For the text-containing cell, return its midpoint in (X, Y) coordinate format. 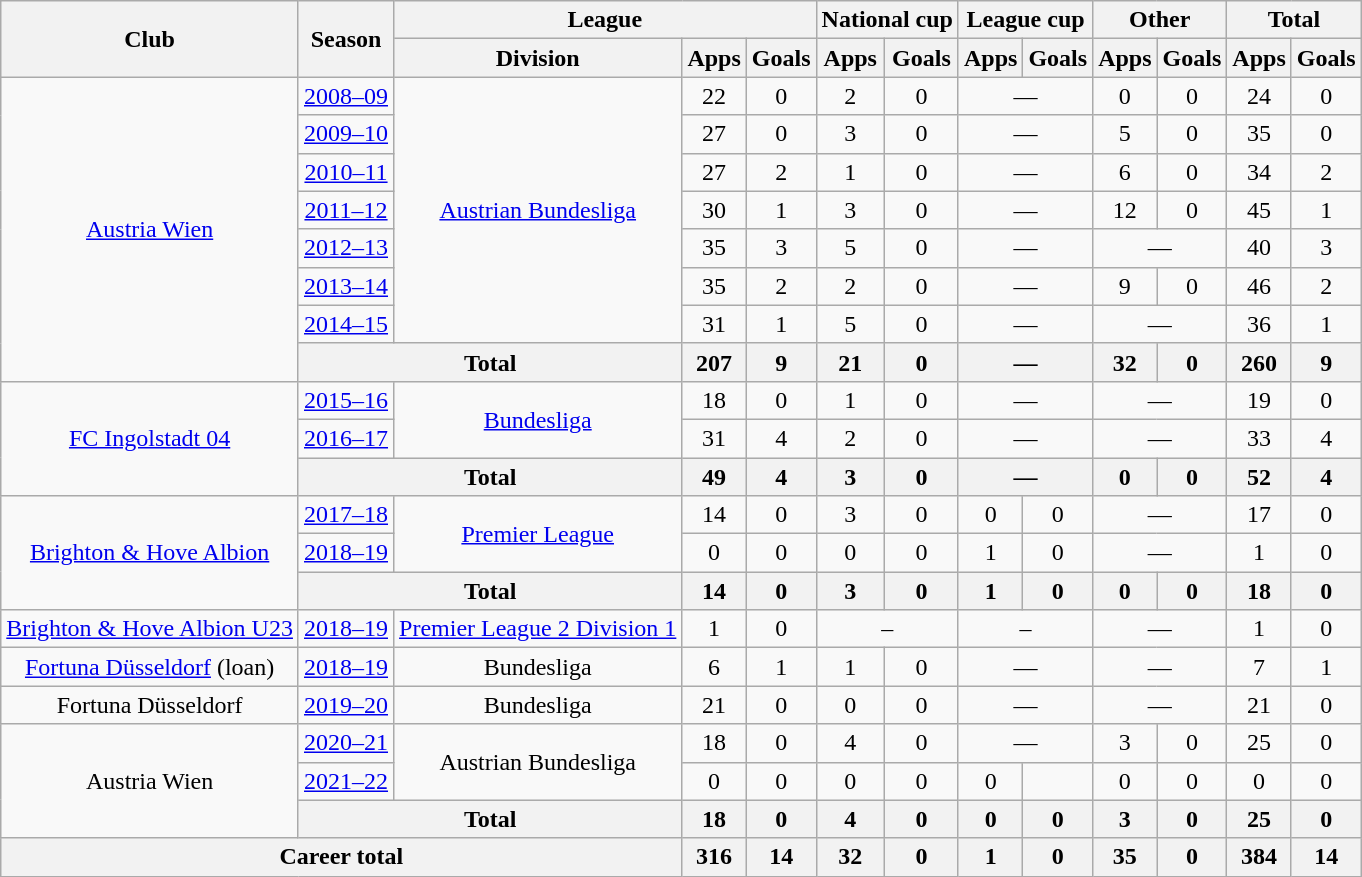
2010–11 (346, 172)
League (606, 20)
Fortuna Düsseldorf (150, 705)
Brighton & Hove Albion (150, 553)
2008–09 (346, 96)
316 (714, 857)
Premier League 2 Division 1 (538, 629)
46 (1259, 286)
2015–16 (346, 400)
34 (1259, 172)
2012–13 (346, 248)
Club (150, 39)
384 (1259, 857)
2014–15 (346, 324)
National cup (887, 20)
24 (1259, 96)
49 (714, 477)
2020–21 (346, 743)
Season (346, 39)
52 (1259, 477)
FC Ingolstadt 04 (150, 438)
Career total (342, 857)
Fortuna Düsseldorf (loan) (150, 667)
22 (714, 96)
Premier League (538, 534)
2013–14 (346, 286)
36 (1259, 324)
40 (1259, 248)
Other (1160, 20)
19 (1259, 400)
2021–22 (346, 781)
2019–20 (346, 705)
2011–12 (346, 210)
League cup (1025, 20)
207 (714, 362)
17 (1259, 515)
2016–17 (346, 438)
33 (1259, 438)
7 (1259, 667)
Brighton & Hove Albion U23 (150, 629)
12 (1125, 210)
30 (714, 210)
260 (1259, 362)
45 (1259, 210)
Division (538, 58)
2009–10 (346, 134)
2017–18 (346, 515)
